Pinpoint the cell where the given text exists, returning its (x, y) midpoint coordinate. 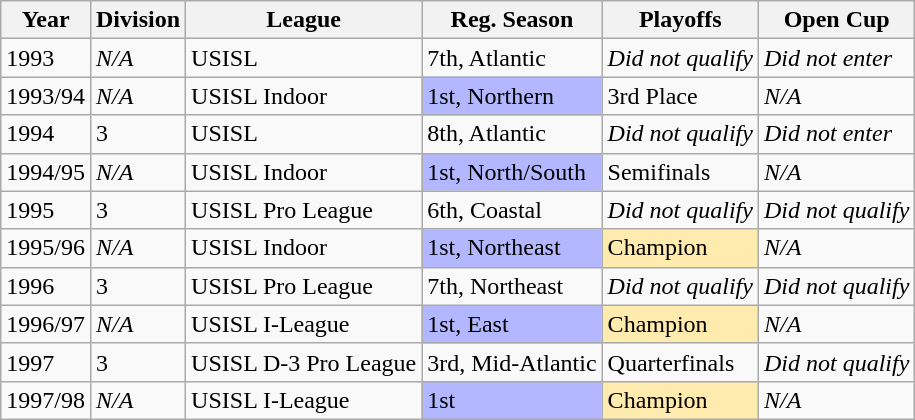
1993/94 (46, 96)
1st (512, 400)
1996 (46, 286)
1996/97 (46, 324)
7th, Northeast (512, 286)
3rd Place (680, 96)
1st, Northern (512, 96)
1994/95 (46, 172)
Semifinals (680, 172)
Open Cup (836, 20)
3rd, Mid-Atlantic (512, 362)
1995/96 (46, 248)
1993 (46, 58)
Division (138, 20)
Quarterfinals (680, 362)
1st, North/South (512, 172)
8th, Atlantic (512, 134)
6th, Coastal (512, 210)
USISL D-3 Pro League (304, 362)
1995 (46, 210)
Reg. Season (512, 20)
League (304, 20)
Year (46, 20)
1994 (46, 134)
Playoffs (680, 20)
1997 (46, 362)
1st, Northeast (512, 248)
1997/98 (46, 400)
1st, East (512, 324)
7th, Atlantic (512, 58)
